Determine the [X, Y] coordinate at the center of the cell enclosing the given text.  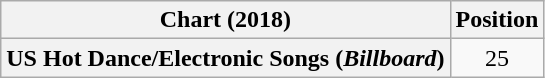
US Hot Dance/Electronic Songs (Billboard) [226, 58]
25 [497, 58]
Chart (2018) [226, 20]
Position [497, 20]
